Return (X, Y) of the center of cell containing provided text 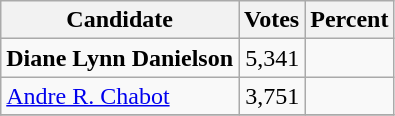
Diane Lynn Danielson (120, 58)
5,341 (272, 58)
Votes (272, 20)
3,751 (272, 96)
Percent (350, 20)
Andre R. Chabot (120, 96)
Candidate (120, 20)
